Locate the cell with the specified text and output its (x, y) center coordinate. 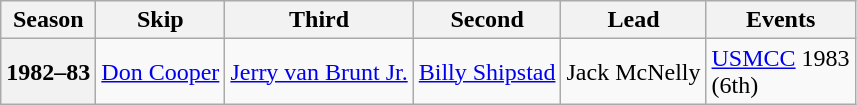
1982–83 (48, 72)
Skip (160, 20)
Billy Shipstad (487, 72)
Third (319, 20)
Jack McNelly (634, 72)
Events (780, 20)
USMCC 1983 (6th) (780, 72)
Lead (634, 20)
Don Cooper (160, 72)
Jerry van Brunt Jr. (319, 72)
Season (48, 20)
Second (487, 20)
